Capture the cell that displays the provided text and extract its (x, y) central coordinate. 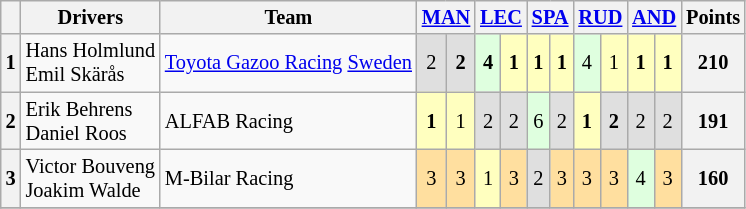
LEC (501, 17)
Points (713, 17)
SPA (550, 17)
191 (713, 121)
Toyota Gazoo Racing Sweden (288, 63)
6 (538, 121)
RUD (600, 17)
M-Bilar Racing (288, 178)
210 (713, 63)
ALFAB Racing (288, 121)
Erik Behrens Daniel Roos (90, 121)
AND (654, 17)
Drivers (90, 17)
Victor Bouveng Joakim Walde (90, 178)
Team (288, 17)
MAN (446, 17)
Hans Holmlund Emil Skärås (90, 63)
160 (713, 178)
